Capture the cell that displays the provided text and extract its (X, Y) central coordinate. 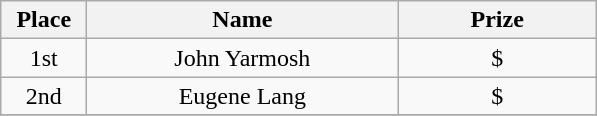
2nd (44, 96)
Eugene Lang (242, 96)
Name (242, 20)
1st (44, 58)
Place (44, 20)
Prize (498, 20)
John Yarmosh (242, 58)
